Detect which cell encompasses the target text, then output its (x, y) center coordinate. 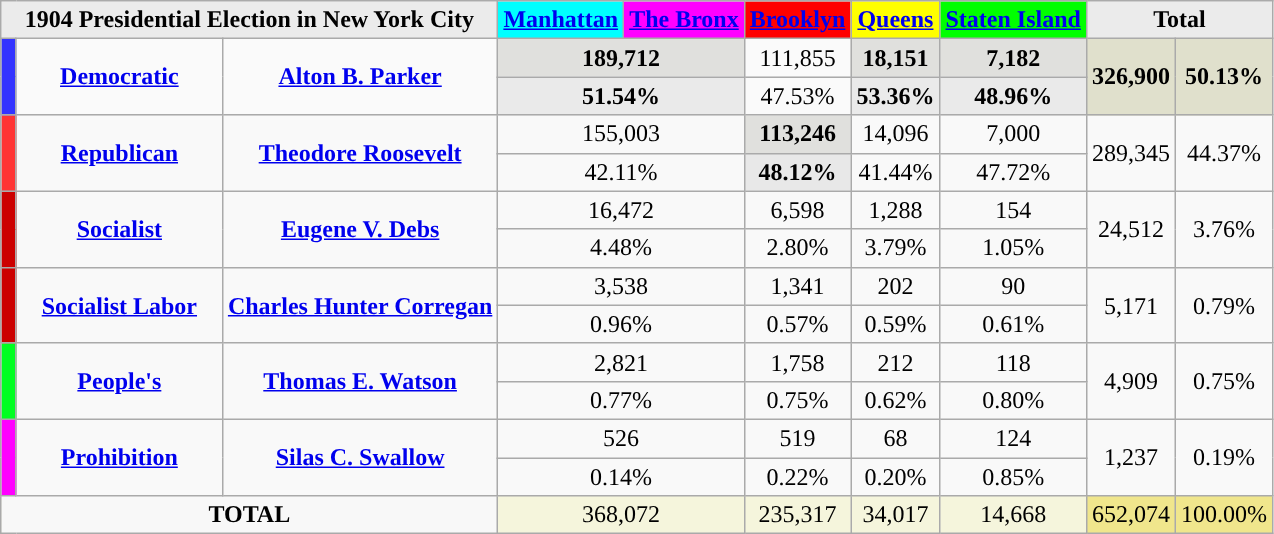
0.85% (1013, 477)
0.22% (798, 477)
1.05% (1013, 248)
0.59% (896, 324)
14,668 (1013, 515)
326,900 (1130, 77)
189,712 (621, 58)
118 (1013, 362)
526 (621, 438)
0.61% (1013, 324)
Prohibition (119, 457)
3,538 (621, 286)
Socialist Labor (119, 305)
0.14% (621, 477)
4,909 (1130, 381)
42.11% (621, 172)
14,096 (896, 134)
100.00% (1224, 515)
Queens (896, 20)
0.77% (621, 400)
Republican (119, 153)
0.79% (1224, 305)
Staten Island (1013, 20)
Silas C. Swallow (360, 457)
113,246 (798, 134)
Brooklyn (798, 20)
2,821 (621, 362)
5,171 (1130, 305)
18,151 (896, 58)
519 (798, 438)
154 (1013, 210)
48.96% (1013, 96)
1,288 (896, 210)
0.19% (1224, 457)
3.76% (1224, 229)
7,182 (1013, 58)
0.20% (896, 477)
Alton B. Parker (360, 77)
51.54% (621, 96)
47.72% (1013, 172)
Theodore Roosevelt (360, 153)
0.80% (1013, 400)
1,237 (1130, 457)
Democratic (119, 77)
289,345 (1130, 153)
The Bronx (684, 20)
53.36% (896, 96)
2.80% (798, 248)
Thomas E. Watson (360, 381)
0.96% (621, 324)
368,072 (621, 515)
3.79% (896, 248)
155,003 (621, 134)
Eugene V. Debs (360, 229)
212 (896, 362)
Charles Hunter Corregan (360, 305)
202 (896, 286)
1904 Presidential Election in New York City (250, 20)
6,598 (798, 210)
16,472 (621, 210)
44.37% (1224, 153)
1,341 (798, 286)
0.57% (798, 324)
Manhattan (561, 20)
1,758 (798, 362)
47.53% (798, 96)
111,855 (798, 58)
652,074 (1130, 515)
7,000 (1013, 134)
TOTAL (250, 515)
People's (119, 381)
4.48% (621, 248)
50.13% (1224, 77)
41.44% (896, 172)
Socialist (119, 229)
124 (1013, 438)
24,512 (1130, 229)
Total (1179, 20)
235,317 (798, 515)
34,017 (896, 515)
68 (896, 438)
90 (1013, 286)
0.62% (896, 400)
48.12% (798, 172)
